Scan for the cell matching the given text and deliver its [x, y] coordinate at center. 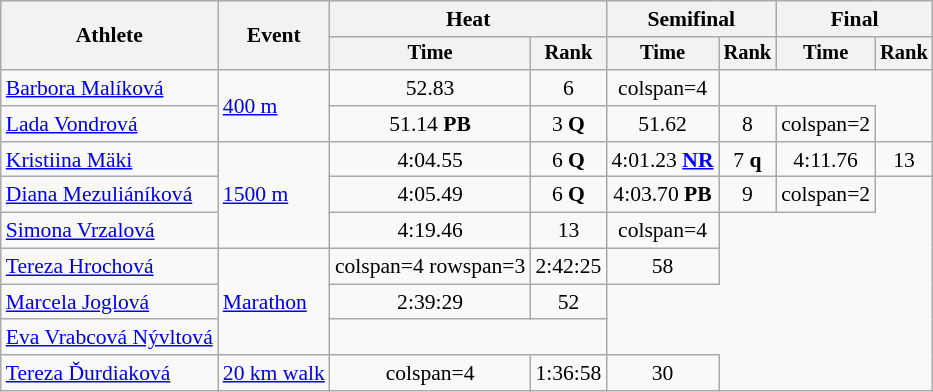
8 [748, 124]
Diana Mezuliáníková [110, 195]
Marathon [274, 302]
20 km walk [274, 373]
52.83 [430, 88]
Heat [468, 19]
Tereza Ďurdiaková [110, 373]
Tereza Hrochová [110, 267]
3 Q [568, 124]
Final [854, 19]
51.62 [662, 124]
Athlete [110, 36]
Semifinal [691, 19]
Lada Vondrová [110, 124]
2:42:25 [568, 267]
4:11.76 [826, 160]
51.14 PB [430, 124]
colspan=4 rowspan=3 [430, 267]
9 [748, 195]
4:03.70 PB [662, 195]
7 q [748, 160]
Event [274, 36]
4:04.55 [430, 160]
2:39:29 [430, 302]
Barbora Malíková [110, 88]
400 m [274, 106]
1:36:58 [568, 373]
Eva Vrabcová Nývltová [110, 338]
4:19.46 [430, 231]
Marcela Joglová [110, 302]
Simona Vrzalová [110, 231]
30 [662, 373]
6 [568, 88]
4:01.23 NR [662, 160]
4:05.49 [430, 195]
Kristiina Mäki [110, 160]
58 [662, 267]
1500 m [274, 196]
52 [568, 302]
